Determine the [x, y] coordinate at the center of the cell enclosing the given text.  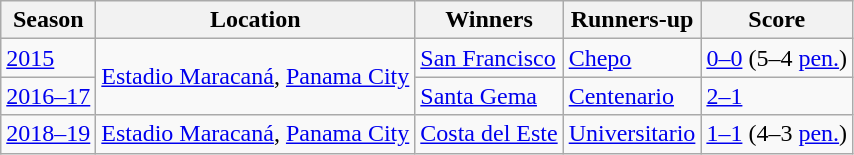
San Francisco [489, 58]
Universitario [632, 134]
1–1 (4–3 pen.) [777, 134]
2018–19 [48, 134]
Runners-up [632, 20]
Winners [489, 20]
Location [256, 20]
2016–17 [48, 96]
Santa Gema [489, 96]
Chepo [632, 58]
2015 [48, 58]
Costa del Este [489, 134]
Centenario [632, 96]
0–0 (5–4 pen.) [777, 58]
2–1 [777, 96]
Score [777, 20]
Season [48, 20]
